Search for the cell housing the specified text and yield its (X, Y) center coordinate. 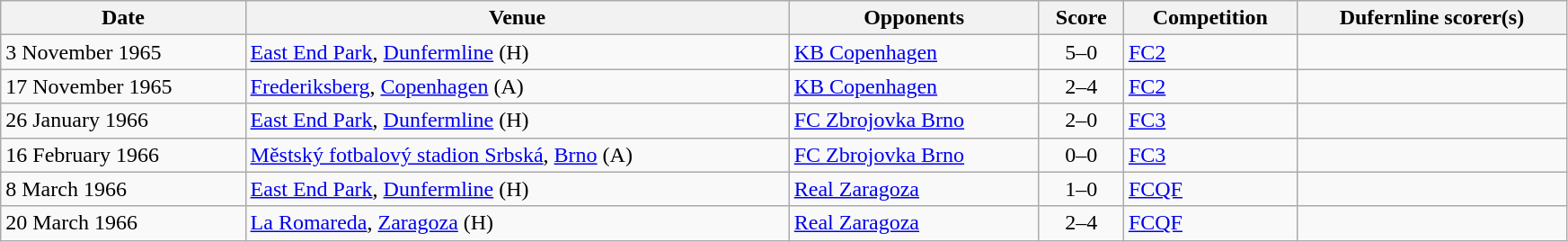
Městský fotbalový stadion Srbská, Brno (A) (518, 155)
Date (123, 18)
3 November 1965 (123, 52)
2–0 (1081, 121)
Venue (518, 18)
Score (1081, 18)
Competition (1209, 18)
Opponents (914, 18)
20 March 1966 (123, 223)
26 January 1966 (123, 121)
5–0 (1081, 52)
8 March 1966 (123, 189)
0–0 (1081, 155)
17 November 1965 (123, 86)
16 February 1966 (123, 155)
La Romareda, Zaragoza (H) (518, 223)
Dufernline scorer(s) (1431, 18)
Frederiksberg, Copenhagen (A) (518, 86)
1–0 (1081, 189)
